Pinpoint the cell where the given text exists, returning its (x, y) midpoint coordinate. 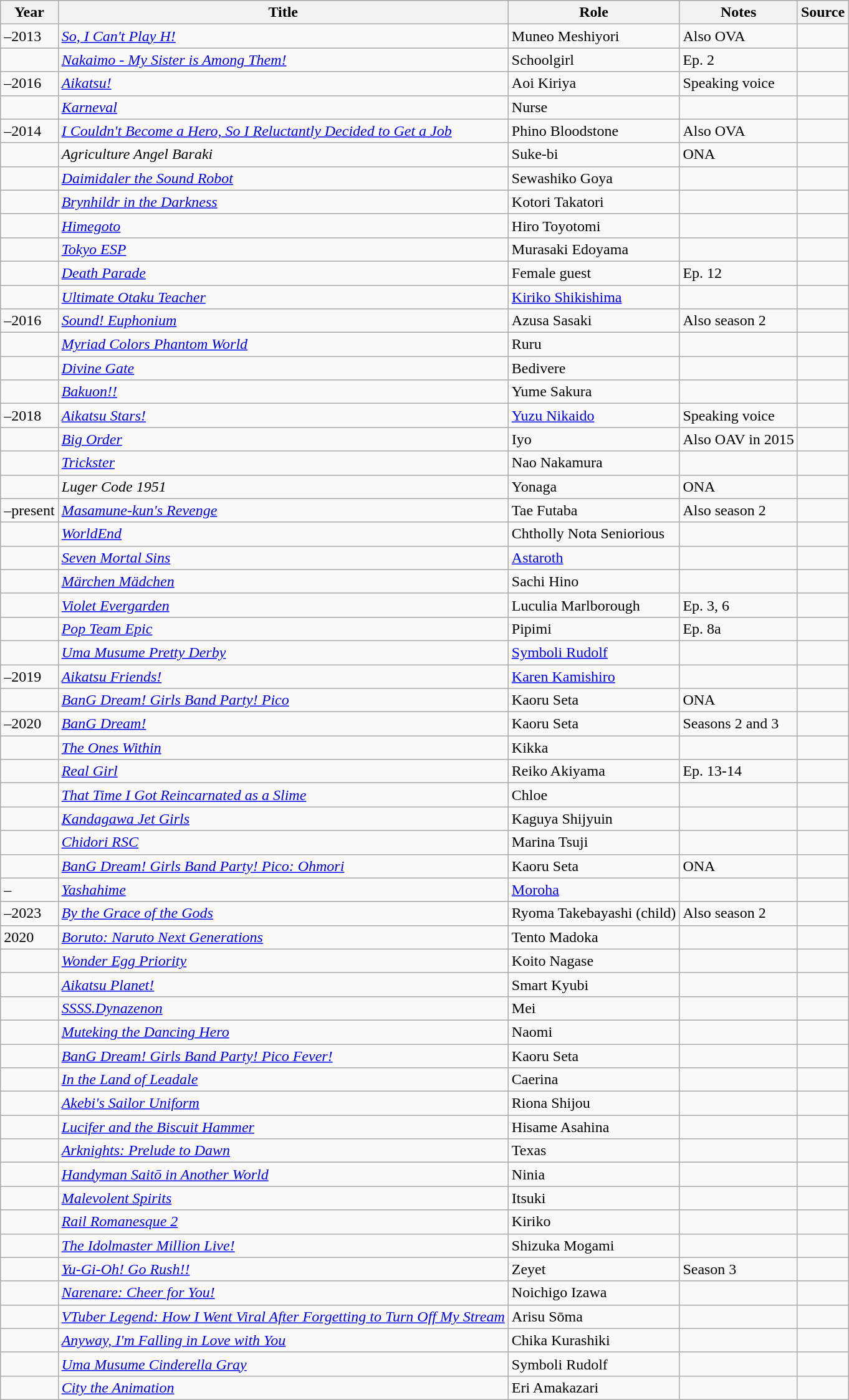
Pipimi (593, 629)
Caerina (593, 1080)
Himegoto (283, 226)
The Idolmaster Million Live! (283, 1245)
Aikatsu Friends! (283, 676)
BanG Dream! Girls Band Party! Pico Fever! (283, 1056)
Chika Kurashiki (593, 1340)
That Time I Got Reincarnated as a Slime (283, 795)
Muteking the Dancing Hero (283, 1032)
Aikatsu Stars! (283, 416)
Eri Amakazari (593, 1388)
Kiriko Shikishima (593, 297)
–2023 (29, 913)
Murasaki Edoyama (593, 249)
Yu-Gi-Oh! Go Rush!! (283, 1269)
Phino Bloodstone (593, 131)
Aikatsu Planet! (283, 984)
Ep. 2 (739, 60)
2020 (29, 937)
Itsuki (593, 1198)
Handyman Saitō in Another World (283, 1174)
Smart Kyubi (593, 984)
–2013 (29, 36)
Märchen Mädchen (283, 581)
City the Animation (283, 1388)
Sewashiko Goya (593, 178)
Naomi (593, 1032)
Violet Evergarden (283, 605)
Also OAV in 2015 (739, 439)
Ryoma Takebayashi (child) (593, 913)
Riona Shijou (593, 1103)
Seven Mortal Sins (283, 558)
VTuber Legend: How I Went Viral After Forgetting to Turn Off My Stream (283, 1317)
Yuzu Nikaido (593, 416)
–2014 (29, 131)
Season 3 (739, 1269)
Reiko Akiyama (593, 771)
Iyo (593, 439)
Big Order (283, 439)
Luger Code 1951 (283, 487)
Kotori Takatori (593, 202)
Ep. 12 (739, 273)
Real Girl (283, 771)
Noichigo Izawa (593, 1293)
Suke-bi (593, 155)
Female guest (593, 273)
Aikatsu! (283, 83)
–present (29, 510)
–2019 (29, 676)
–2018 (29, 416)
Yume Sakura (593, 392)
Rail Romanesque 2 (283, 1222)
Chloe (593, 795)
Aoi Kiriya (593, 83)
Pop Team Epic (283, 629)
Notes (739, 12)
Tokyo ESP (283, 249)
Role (593, 12)
Tae Futaba (593, 510)
Hisame Asahina (593, 1127)
Akebi's Sailor Uniform (283, 1103)
Nao Nakamura (593, 463)
The Ones Within (283, 748)
Ep. 3, 6 (739, 605)
Mei (593, 1008)
Yashahime (283, 890)
Sachi Hino (593, 581)
In the Land of Leadale (283, 1080)
Kiriko (593, 1222)
–2020 (29, 724)
Year (29, 12)
Wonder Egg Priority (283, 961)
Kandagawa Jet Girls (283, 819)
Koito Nagase (593, 961)
Arisu Sōma (593, 1317)
Source (823, 12)
Sound! Euphonium (283, 321)
Schoolgirl (593, 60)
By the Grace of the Gods (283, 913)
Arknights: Prelude to Dawn (283, 1151)
Karen Kamishiro (593, 676)
Daimidaler the Sound Robot (283, 178)
Uma Musume Pretty Derby (283, 652)
Chidori RSC (283, 842)
Nurse (593, 107)
Bedivere (593, 368)
Ruru (593, 345)
Malevolent Spirits (283, 1198)
Ep. 13-14 (739, 771)
Boruto: Naruto Next Generations (283, 937)
Seasons 2 and 3 (739, 724)
Shizuka Mogami (593, 1245)
BanG Dream! (283, 724)
So, I Can't Play H! (283, 36)
Chtholly Nota Seniorious (593, 534)
BanG Dream! Girls Band Party! Pico: Ohmori (283, 866)
Uma Musume Cinderella Gray (283, 1364)
Moroha (593, 890)
Hiro Toyotomi (593, 226)
Brynhildr in the Darkness (283, 202)
BanG Dream! Girls Band Party! Pico (283, 700)
Divine Gate (283, 368)
Agriculture Angel Baraki (283, 155)
Karneval (283, 107)
Myriad Colors Phantom World (283, 345)
Lucifer and the Biscuit Hammer (283, 1127)
Nakaimo - My Sister is Among Them! (283, 60)
Title (283, 12)
Astaroth (593, 558)
Kaguya Shijyuin (593, 819)
Death Parade (283, 273)
Narenare: Cheer for You! (283, 1293)
Ultimate Otaku Teacher (283, 297)
Luculia Marlborough (593, 605)
WorldEnd (283, 534)
Zeyet (593, 1269)
Texas (593, 1151)
Anyway, I'm Falling in Love with You (283, 1340)
Ep. 8a (739, 629)
Yonaga (593, 487)
Trickster (283, 463)
Masamune-kun's Revenge (283, 510)
I Couldn't Become a Hero, So I Reluctantly Decided to Get a Job (283, 131)
Ninia (593, 1174)
Marina Tsuji (593, 842)
Kikka (593, 748)
Bakuon!! (283, 392)
– (29, 890)
SSSS.Dynazenon (283, 1008)
Azusa Sasaki (593, 321)
Tento Madoka (593, 937)
Muneo Meshiyori (593, 36)
